Return (x, y) of the center of cell containing provided text 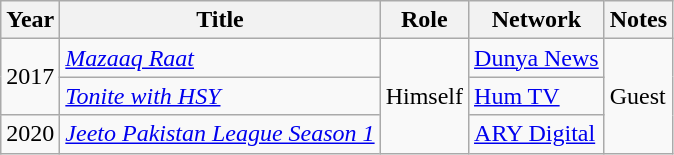
Role (424, 20)
Title (220, 20)
Hum TV (537, 96)
Mazaaq Raat (220, 58)
Year (30, 20)
Network (537, 20)
2017 (30, 77)
ARY Digital (537, 134)
Dunya News (537, 58)
Tonite with HSY (220, 96)
Jeeto Pakistan League Season 1 (220, 134)
2020 (30, 134)
Himself (424, 96)
Notes (638, 20)
Guest (638, 96)
